Capture the cell that displays the provided text and extract its (X, Y) central coordinate. 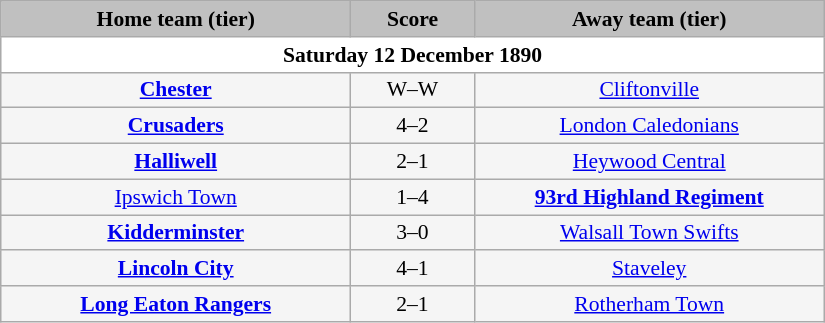
3–0 (413, 233)
Ipswich Town (176, 197)
Walsall Town Swifts (649, 233)
Saturday 12 December 1890 (413, 55)
Heywood Central (649, 162)
Halliwell (176, 162)
Kidderminster (176, 233)
1–4 (413, 197)
4–1 (413, 269)
Rotherham Town (649, 304)
Chester (176, 90)
Cliftonville (649, 90)
Crusaders (176, 126)
Long Eaton Rangers (176, 304)
Home team (tier) (176, 19)
W–W (413, 90)
Score (413, 19)
93rd Highland Regiment (649, 197)
Lincoln City (176, 269)
Staveley (649, 269)
Away team (tier) (649, 19)
London Caledonians (649, 126)
4–2 (413, 126)
